Identify which cell holds the provided text, then report its [x, y] central coordinate. 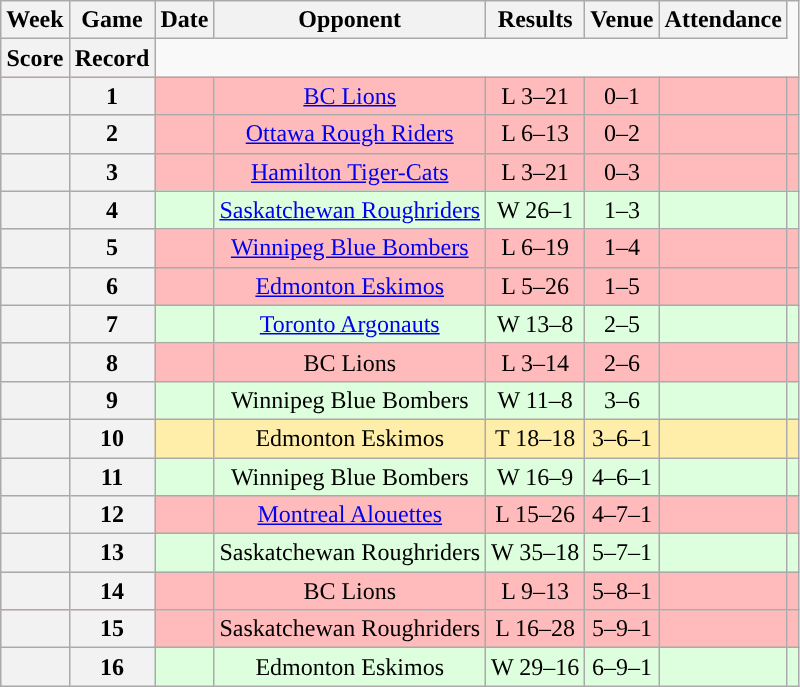
Record [112, 58]
6 [112, 286]
L 6–13 [536, 134]
Venue [622, 20]
L 3–14 [536, 362]
2–6 [622, 362]
4–7–1 [622, 515]
Montreal Alouettes [350, 515]
6–9–1 [622, 667]
L 16–28 [536, 629]
1–3 [622, 210]
2 [112, 134]
W 29–16 [536, 667]
4–6–1 [622, 477]
5–9–1 [622, 629]
16 [112, 667]
5–8–1 [622, 591]
5 [112, 248]
9 [112, 400]
L 15–26 [536, 515]
4 [112, 210]
W 26–1 [536, 210]
8 [112, 362]
13 [112, 553]
10 [112, 438]
Results [536, 20]
Toronto Argonauts [350, 324]
0–1 [622, 96]
Game [112, 20]
1 [112, 96]
Score [35, 58]
2–5 [622, 324]
7 [112, 324]
Week [35, 20]
12 [112, 515]
Opponent [350, 20]
Hamilton Tiger-Cats [350, 172]
Ottawa Rough Riders [350, 134]
1–4 [622, 248]
L 6–19 [536, 248]
W 13–8 [536, 324]
15 [112, 629]
1–5 [622, 286]
Attendance [723, 20]
L 9–13 [536, 591]
L 5–26 [536, 286]
0–3 [622, 172]
5–7–1 [622, 553]
14 [112, 591]
W 11–8 [536, 400]
W 35–18 [536, 553]
W 16–9 [536, 477]
3–6 [622, 400]
Date [184, 20]
0–2 [622, 134]
T 18–18 [536, 438]
3–6–1 [622, 438]
3 [112, 172]
11 [112, 477]
